Output the [x, y] coordinate of the center of the cell containing the given text.  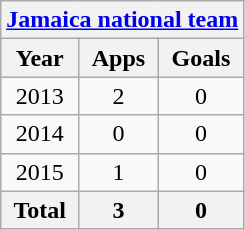
Apps [118, 58]
3 [118, 210]
Total [40, 210]
1 [118, 172]
2013 [40, 96]
2014 [40, 134]
Goals [201, 58]
Year [40, 58]
2 [118, 96]
Jamaica national team [122, 20]
2015 [40, 172]
